Provide the [X, Y] coordinate of the cell's center where the given text is located.  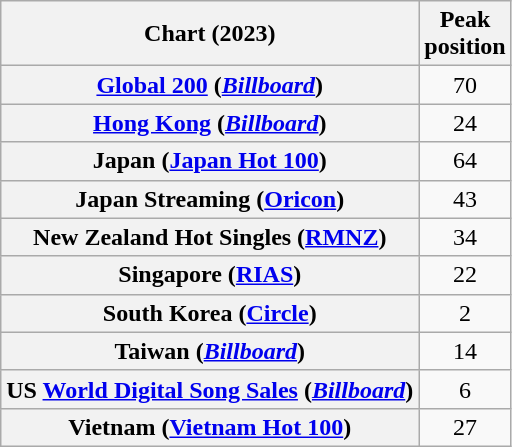
New Zealand Hot Singles (RMNZ) [210, 237]
Global 200 (Billboard) [210, 85]
Vietnam (Vietnam Hot 100) [210, 427]
6 [465, 389]
Japan (Japan Hot 100) [210, 161]
34 [465, 237]
14 [465, 351]
70 [465, 85]
2 [465, 313]
US World Digital Song Sales (Billboard) [210, 389]
Japan Streaming (Oricon) [210, 199]
43 [465, 199]
Chart (2023) [210, 34]
South Korea (Circle) [210, 313]
Singapore (RIAS) [210, 275]
Hong Kong (Billboard) [210, 123]
Taiwan (Billboard) [210, 351]
27 [465, 427]
Peakposition [465, 34]
24 [465, 123]
22 [465, 275]
64 [465, 161]
